From the cell containing the given text, extract its center point as [x, y] coordinate. 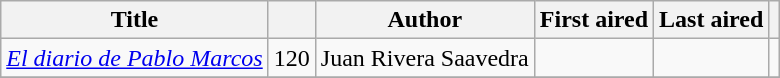
First aired [594, 20]
Title [134, 20]
Author [424, 20]
Last aired [712, 20]
Juan Rivera Saavedra [424, 58]
El diario de Pablo Marcos [134, 58]
120 [292, 58]
